Pinpoint the cell where the given text exists, returning its [X, Y] midpoint coordinate. 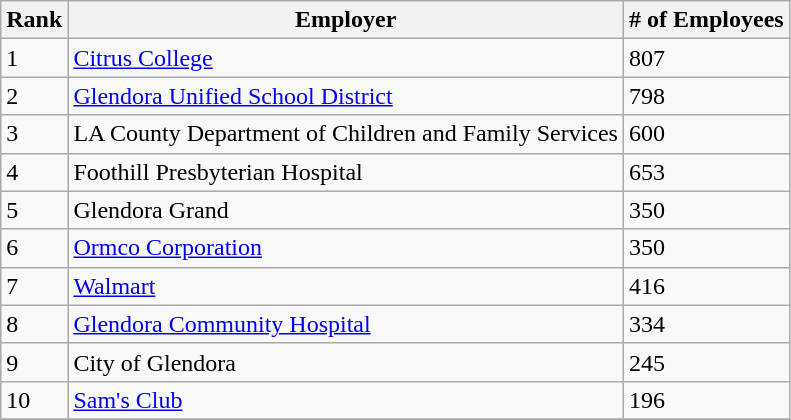
Rank [34, 20]
9 [34, 362]
Glendora Unified School District [346, 96]
3 [34, 134]
Employer [346, 20]
798 [706, 96]
City of Glendora [346, 362]
334 [706, 324]
Sam's Club [346, 400]
# of Employees [706, 20]
Citrus College [346, 58]
653 [706, 172]
Walmart [346, 286]
Ormco Corporation [346, 248]
2 [34, 96]
7 [34, 286]
Glendora Grand [346, 210]
245 [706, 362]
196 [706, 400]
5 [34, 210]
8 [34, 324]
Foothill Presbyterian Hospital [346, 172]
10 [34, 400]
4 [34, 172]
Glendora Community Hospital [346, 324]
1 [34, 58]
600 [706, 134]
6 [34, 248]
416 [706, 286]
LA County Department of Children and Family Services [346, 134]
807 [706, 58]
